Return the [X, Y] coordinate for the center point of the cell that contains the specified text.  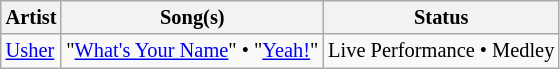
Status [441, 17]
"What's Your Name" • "Yeah!" [192, 51]
Live Performance • Medley [441, 51]
Artist [32, 17]
Usher [32, 51]
Song(s) [192, 17]
